Return the [X, Y] coordinate for the center point of the cell that contains the specified text.  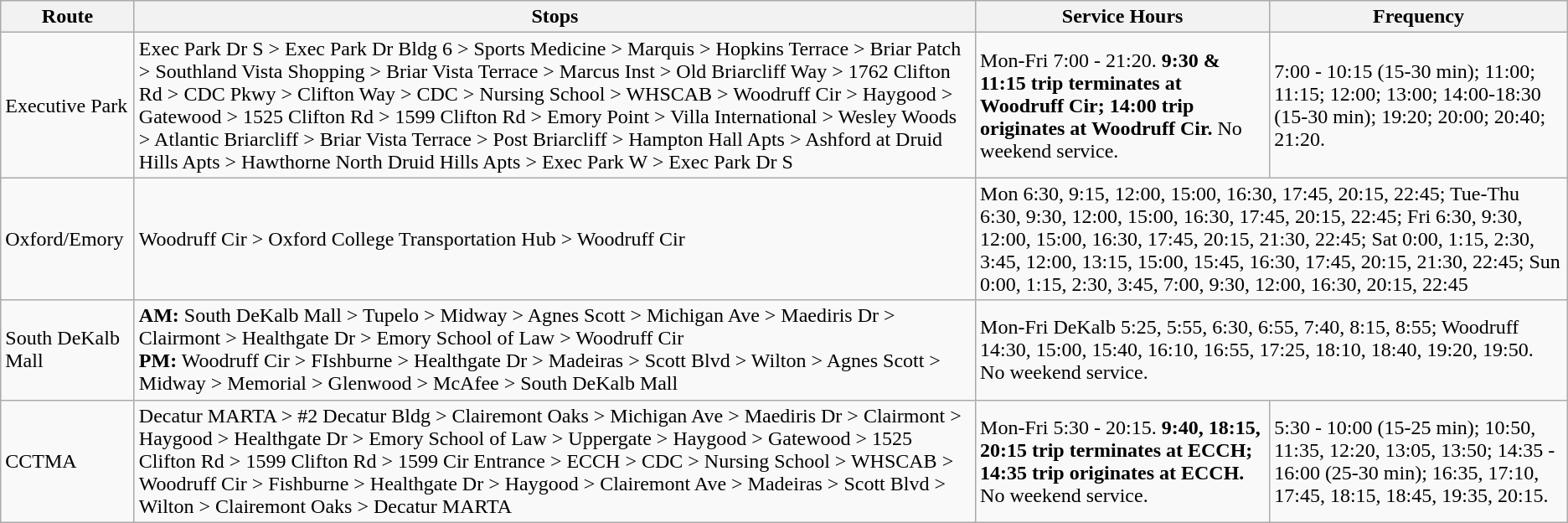
Executive Park [68, 106]
Mon-Fri 5:30 - 20:15. 9:40, 18:15, 20:15 trip terminates at ECCH; 14:35 trip originates at ECCH. No weekend service. [1122, 461]
Mon-Fri 7:00 - 21:20. 9:30 & 11:15 trip terminates at Woodruff Cir; 14:00 trip originates at Woodruff Cir. No weekend service. [1122, 106]
Frequency [1419, 17]
7:00 - 10:15 (15-30 min); 11:00; 11:15; 12:00; 13:00; 14:00-18:30 (15-30 min); 19:20; 20:00; 20:40; 21:20. [1419, 106]
Stops [554, 17]
Woodruff Cir > Oxford College Transportation Hub > Woodruff Cir [554, 239]
South DeKalb Mall [68, 350]
Oxford/Emory [68, 239]
Route [68, 17]
5:30 - 10:00 (15-25 min); 10:50, 11:35, 12:20, 13:05, 13:50; 14:35 - 16:00 (25-30 min); 16:35, 17:10, 17:45, 18:15, 18:45, 19:35, 20:15. [1419, 461]
CCTMA [68, 461]
Service Hours [1122, 17]
